Search for the cell housing the specified text and yield its [X, Y] center coordinate. 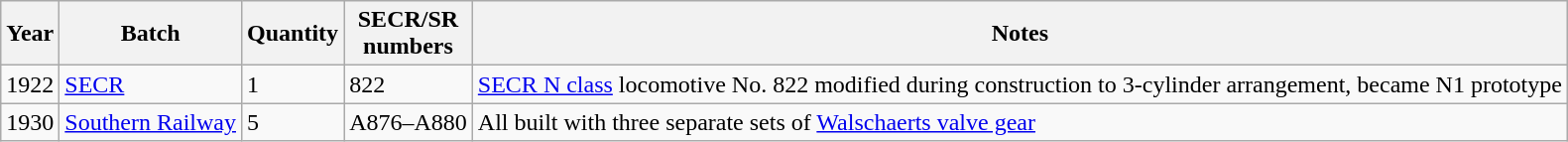
Notes [1020, 34]
Batch [151, 34]
SECR/SRnumbers [409, 34]
All built with three separate sets of Walschaerts valve gear [1020, 122]
1922 [30, 84]
1 [294, 84]
Southern Railway [151, 122]
822 [409, 84]
SECR [151, 84]
5 [294, 122]
Year [30, 34]
1930 [30, 122]
SECR N class locomotive No. 822 modified during construction to 3-cylinder arrangement, became N1 prototype [1020, 84]
Quantity [294, 34]
A876–A880 [409, 122]
